Return [X, Y] of the center of cell containing provided text 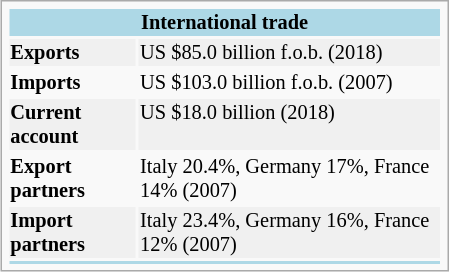
Imports [72, 82]
Italy 20.4%, Germany 17%, France 14% (2007) [290, 178]
Import partners [72, 232]
US $18.0 billion (2018) [290, 124]
Export partners [72, 178]
Exports [72, 52]
Italy 23.4%, Germany 16%, France 12% (2007) [290, 232]
US $103.0 billion f.o.b. (2007) [290, 82]
International trade [225, 22]
Current account [72, 124]
US $85.0 billion f.o.b. (2018) [290, 52]
